Output the [x, y] coordinate of the center of the cell containing the given text.  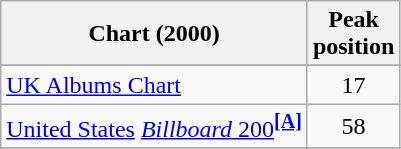
Chart (2000) [154, 34]
UK Albums Chart [154, 85]
17 [353, 85]
58 [353, 126]
Peakposition [353, 34]
United States Billboard 200[A] [154, 126]
